Scan for the cell matching the given text and deliver its (X, Y) coordinate at center. 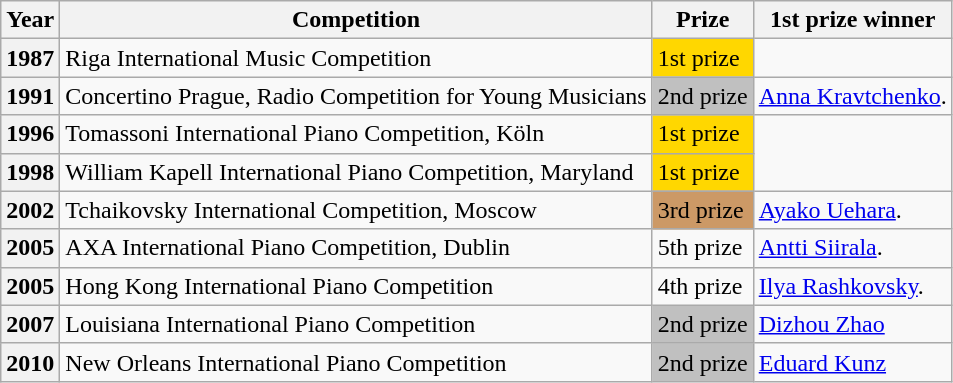
1st prize winner (852, 20)
Dizhou Zhao (852, 324)
Ayako Uehara. (852, 210)
New Orleans International Piano Competition (356, 362)
4th prize (702, 286)
Riga International Music Competition (356, 58)
2010 (30, 362)
Anna Kravtchenko. (852, 96)
Ilya Rashkovsky. (852, 286)
1987 (30, 58)
Year (30, 20)
Prize (702, 20)
William Kapell International Piano Competition, Maryland (356, 172)
5th prize (702, 248)
1991 (30, 96)
1998 (30, 172)
Louisiana International Piano Competition (356, 324)
Tomassoni International Piano Competition, Köln (356, 134)
Tchaikovsky International Competition, Moscow (356, 210)
Concertino Prague, Radio Competition for Young Musicians (356, 96)
3rd prize (702, 210)
2002 (30, 210)
1996 (30, 134)
Eduard Kunz (852, 362)
Antti Siirala. (852, 248)
Hong Kong International Piano Competition (356, 286)
2007 (30, 324)
Competition (356, 20)
AXA International Piano Competition, Dublin (356, 248)
